Output the (x, y) coordinate of the center of the cell containing the given text.  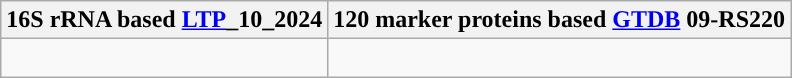
120 marker proteins based GTDB 09-RS220 (560, 20)
16S rRNA based LTP_10_2024 (164, 20)
